Extract the [x, y] coordinate from the center of the cell holding the provided text.  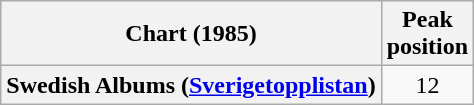
Peakposition [427, 34]
12 [427, 85]
Swedish Albums (Sverigetopplistan) [191, 85]
Chart (1985) [191, 34]
